Return [X, Y] of the center of cell containing provided text 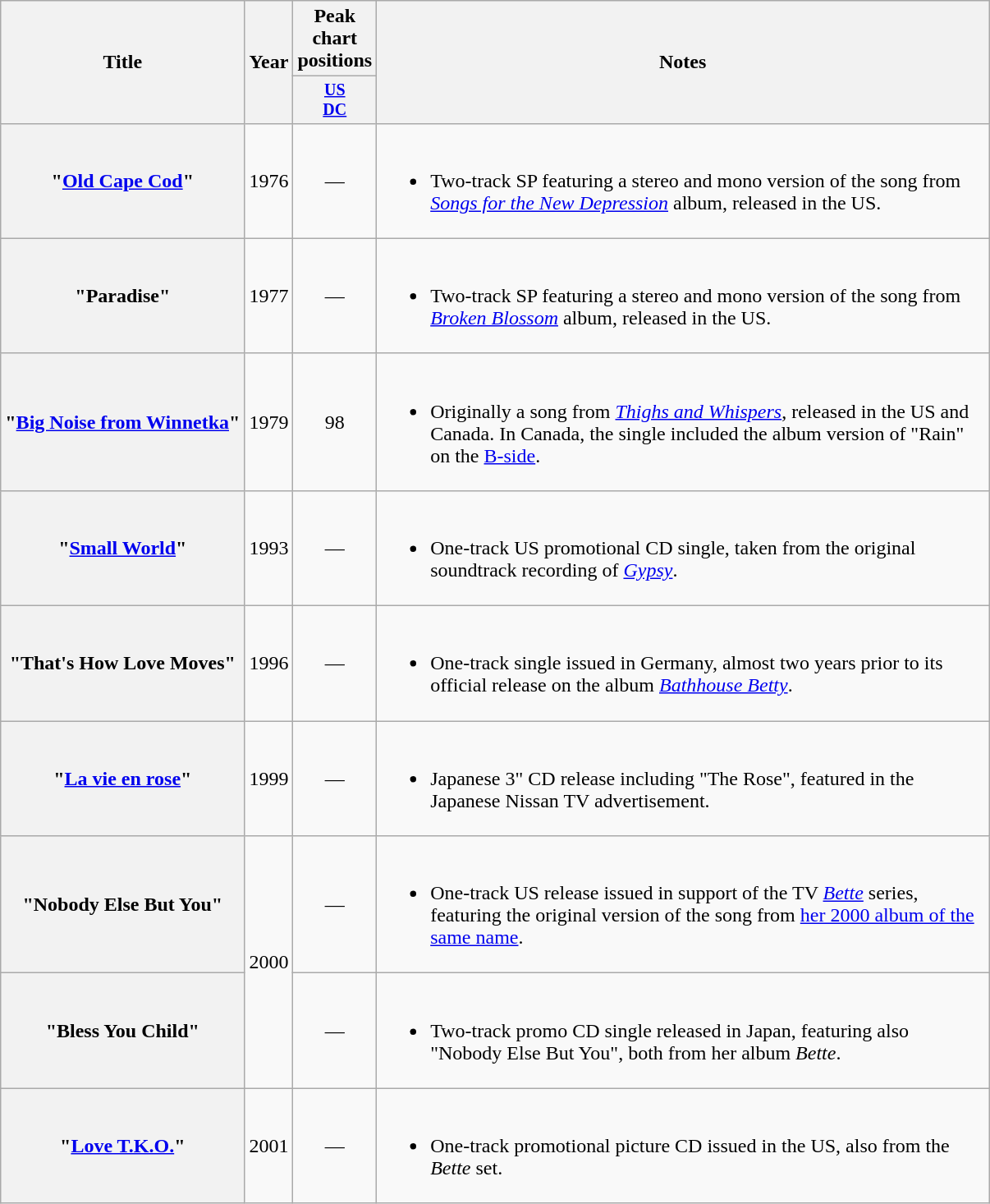
Two-track promo CD single released in Japan, featuring also "Nobody Else But You", both from her album Bette. [683, 1031]
Peak chart positions [335, 39]
"La vie en rose" [123, 779]
One-track single issued in Germany, almost two years prior to its official release on the album Bathhouse Betty. [683, 664]
98 [335, 422]
"Small World" [123, 548]
Title [123, 62]
"Big Noise from Winnetka" [123, 422]
USDC [335, 100]
"Love T.K.O." [123, 1146]
Two-track SP featuring a stereo and mono version of the song from Broken Blossom album, released in the US. [683, 296]
2000 [269, 963]
1979 [269, 422]
1976 [269, 181]
One-track US promotional CD single, taken from the original soundtrack recording of Gypsy. [683, 548]
2001 [269, 1146]
Two-track SP featuring a stereo and mono version of the song from Songs for the New Depression album, released in the US. [683, 181]
"Nobody Else But You" [123, 905]
"That's How Love Moves" [123, 664]
1996 [269, 664]
1977 [269, 296]
"Old Cape Cod" [123, 181]
Notes [683, 62]
"Paradise" [123, 296]
1993 [269, 548]
"Bless You Child" [123, 1031]
Japanese 3" CD release including "The Rose", featured in the Japanese Nissan TV advertisement. [683, 779]
Year [269, 62]
Originally a song from Thighs and Whispers, released in the US and Canada. In Canada, the single included the album version of "Rain" on the B-side. [683, 422]
1999 [269, 779]
One-track US release issued in support of the TV Bette series, featuring the original version of the song from her 2000 album of the same name. [683, 905]
One-track promotional picture CD issued in the US, also from the Bette set. [683, 1146]
